Search for the cell housing the specified text and yield its (x, y) center coordinate. 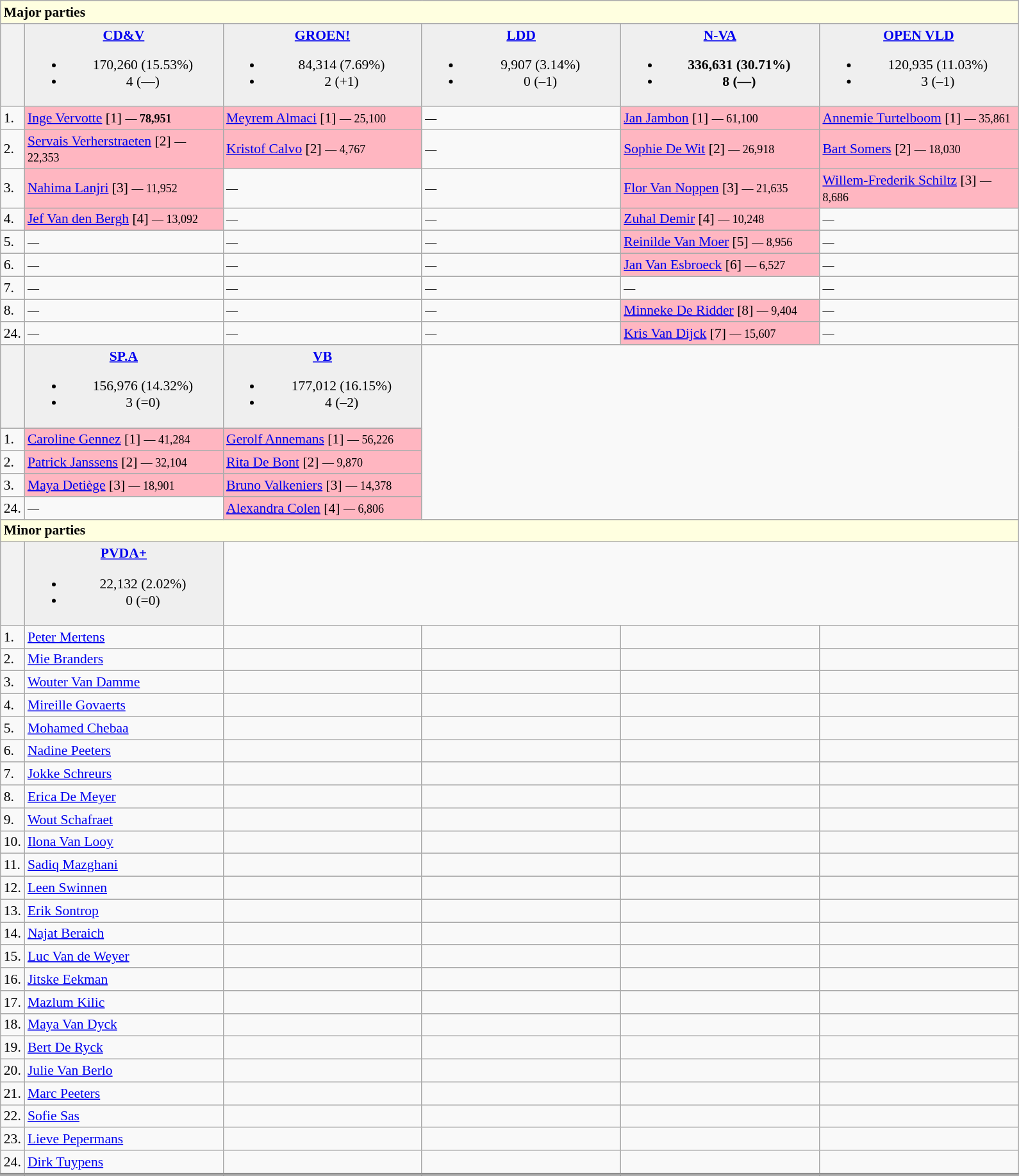
Nahima Lanjri [3] — 11,952 (124, 188)
Jan Jambon [1] — 61,100 (720, 119)
CD&V 170,260 (15.53%)4 (—) (124, 65)
Wouter Van Damme (124, 683)
Annemie Turtelboom [1] — 35,861 (918, 119)
Najat Beraich (124, 934)
23. (13, 1139)
Reinilde Van Moer [5] — 8,956 (720, 242)
Ilona Van Looy (124, 843)
Leen Swinnen (124, 888)
13. (13, 911)
Lieve Pepermans (124, 1139)
Bruno Valkeniers [3] — 14,378 (322, 485)
OPEN VLD120,935 (11.03%)3 (–1) (918, 65)
GROEN!84,314 (7.69%)2 (+1) (322, 65)
Sofie Sas (124, 1116)
Marc Peeters (124, 1093)
Dirk Tuypens (124, 1163)
VB177,012 (16.15%)4 (–2) (322, 386)
Peter Mertens (124, 637)
Patrick Janssens [2] — 32,104 (124, 463)
Caroline Gennez [1] — 41,284 (124, 440)
15. (13, 957)
Gerolf Annemans [1] — 56,226 (322, 440)
Jef Van den Bergh [4] — 13,092 (124, 219)
Mireille Govaerts (124, 706)
11. (13, 865)
Minor parties (509, 531)
Erica De Meyer (124, 797)
Rita De Bont [2] — 9,870 (322, 463)
Maya Van Dyck (124, 1025)
Mie Branders (124, 660)
Inge Vervotte [1] — 78,951 (124, 119)
Jitske Eekman (124, 979)
Zuhal Demir [4] — 10,248 (720, 219)
LDD9,907 (3.14%)0 (–1) (521, 65)
Kristof Calvo [2] — 4,767 (322, 149)
Julie Van Berlo (124, 1071)
Mazlum Kilic (124, 1002)
Minneke De Ridder [8] — 9,404 (720, 311)
19. (13, 1048)
Bert De Ryck (124, 1048)
PVDA+22,132 (2.02%)0 (=0) (124, 584)
Nadine Peeters (124, 751)
Flor Van Noppen [3] — 21,635 (720, 188)
Jokke Schreurs (124, 774)
9. (13, 820)
21. (13, 1093)
Mohamed Chebaa (124, 728)
Wout Schafraet (124, 820)
Sadiq Mazghani (124, 865)
10. (13, 843)
SP.A 156,976 (14.32%)3 (=0) (124, 386)
22. (13, 1116)
Kris Van Dijck [7] — 15,607 (720, 334)
Maya Detiège [3] — 18,901 (124, 485)
Erik Sontrop (124, 911)
16. (13, 979)
18. (13, 1025)
14. (13, 934)
12. (13, 888)
20. (13, 1071)
N-VA336,631 (30.71%)8 (—) (720, 65)
Willem-Frederik Schiltz [3] — 8,686 (918, 188)
Major parties (509, 12)
17. (13, 1002)
Meyrem Almaci [1] — 25,100 (322, 119)
Sophie De Wit [2] — 26,918 (720, 149)
Bart Somers [2] — 18,030 (918, 149)
Jan Van Esbroeck [6] — 6,527 (720, 265)
Alexandra Colen [4] — 6,806 (322, 508)
Luc Van de Weyer (124, 957)
Servais Verherstraeten [2] — 22,353 (124, 149)
